For the text-containing cell, return its midpoint in [X, Y] coordinate format. 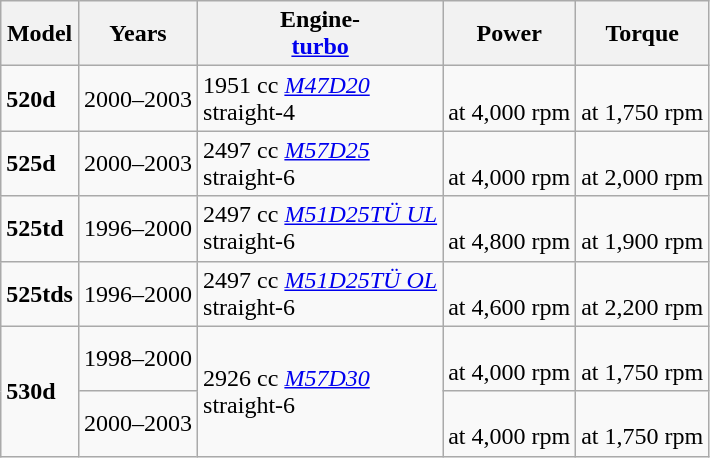
1998–2000 [138, 358]
Torque [642, 34]
Engine- turbo [320, 34]
525td [40, 228]
525d [40, 164]
2926 cc M57D30 straight-6 [320, 391]
530d [40, 391]
525tds [40, 294]
at 4,600 rpm [510, 294]
Model [40, 34]
520d [40, 98]
Power [510, 34]
at 2,000 rpm [642, 164]
at 4,800 rpm [510, 228]
2497 cc M57D25 straight-6 [320, 164]
at 2,200 rpm [642, 294]
2497 cc M51D25TÜ OL straight-6 [320, 294]
at 1,900 rpm [642, 228]
2497 cc M51D25TÜ UL straight-6 [320, 228]
Years [138, 34]
1951 cc M47D20 straight-4 [320, 98]
